Return [X, Y] of the center of cell containing provided text 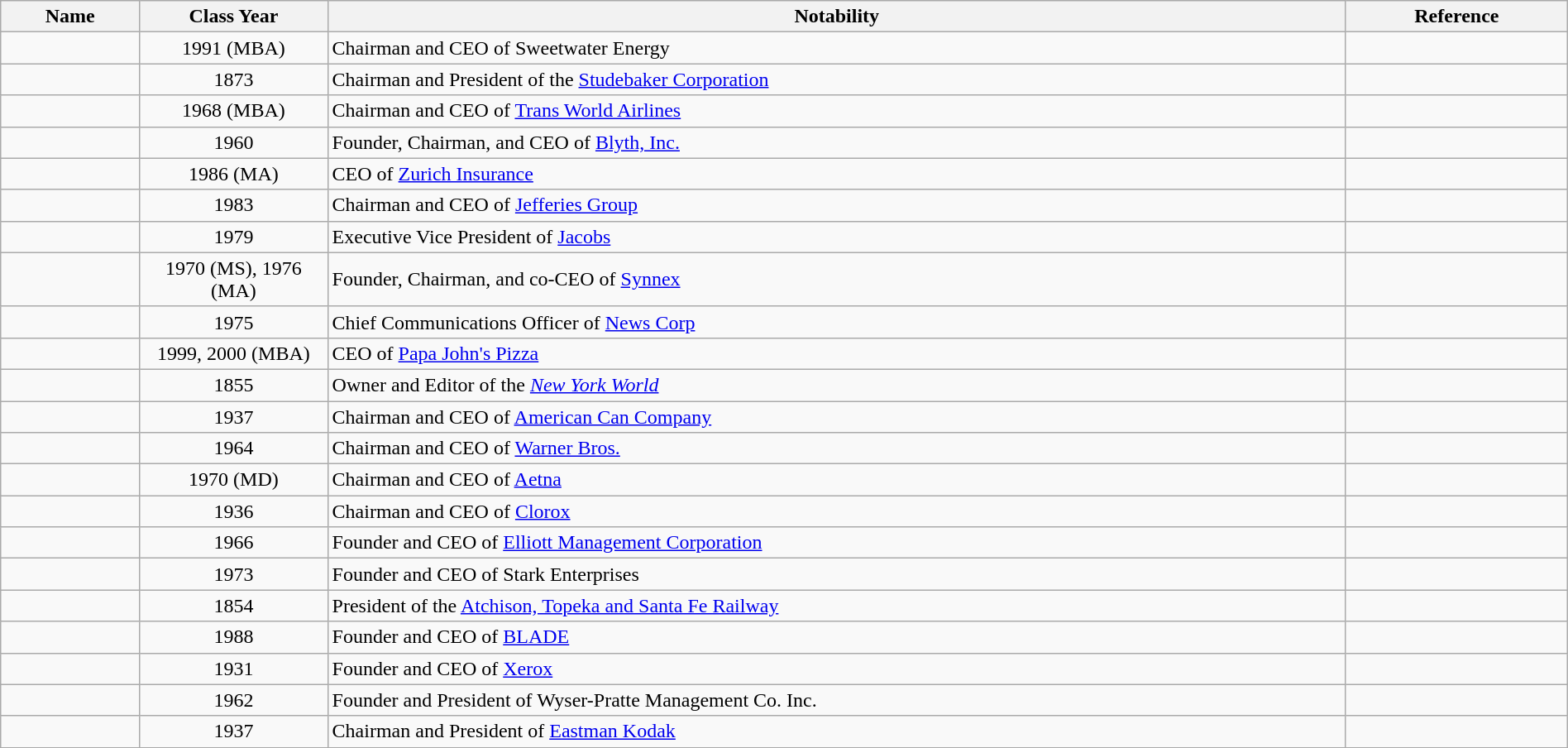
1999, 2000 (MBA) [233, 353]
Reference [1456, 17]
Founder, Chairman, and co-CEO of Synnex [837, 280]
1983 [233, 205]
Chairman and CEO of Jefferies Group [837, 205]
1962 [233, 700]
1979 [233, 237]
1854 [233, 606]
Founder and CEO of Xerox [837, 669]
CEO of Papa John's Pizza [837, 353]
Chairman and President of the Studebaker Corporation [837, 79]
Class Year [233, 17]
1966 [233, 543]
1931 [233, 669]
Executive Vice President of Jacobs [837, 237]
1970 (MS), 1976 (MA) [233, 280]
Founder and CEO of Stark Enterprises [837, 574]
1964 [233, 448]
Chairman and CEO of Warner Bros. [837, 448]
Name [70, 17]
Founder, Chairman, and CEO of Blyth, Inc. [837, 142]
Chairman and CEO of Trans World Airlines [837, 111]
CEO of Zurich Insurance [837, 174]
1960 [233, 142]
1968 (MBA) [233, 111]
Founder and CEO of Elliott Management Corporation [837, 543]
1973 [233, 574]
Chairman and CEO of American Can Company [837, 416]
1855 [233, 385]
Chairman and CEO of Aetna [837, 480]
1991 (MBA) [233, 48]
President of the Atchison, Topeka and Santa Fe Railway [837, 606]
1970 (MD) [233, 480]
Chairman and CEO of Sweetwater Energy [837, 48]
Owner and Editor of the New York World [837, 385]
1936 [233, 511]
Founder and President of Wyser-Pratte Management Co. Inc. [837, 700]
Founder and CEO of BLADE [837, 637]
1975 [233, 322]
Chairman and CEO of Clorox [837, 511]
Chief Communications Officer of News Corp [837, 322]
1986 (MA) [233, 174]
1873 [233, 79]
1988 [233, 637]
Chairman and President of Eastman Kodak [837, 731]
Notability [837, 17]
